Return the (x, y) coordinate for the center point of the cell that contains the specified text.  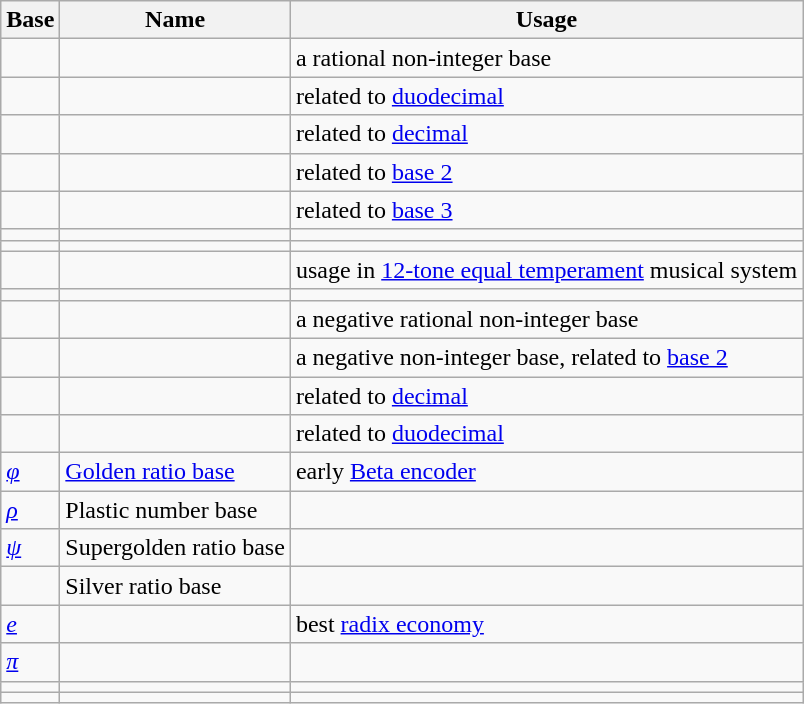
ψ (30, 548)
Supergolden ratio base (176, 548)
usage in 12-tone equal temperament musical system (546, 270)
e (30, 624)
π (30, 662)
best radix economy (546, 624)
Name (176, 20)
Silver ratio base (176, 586)
related to base 3 (546, 210)
related to base 2 (546, 172)
Base (30, 20)
φ (30, 472)
Plastic number base (176, 510)
ρ (30, 510)
Usage (546, 20)
Golden ratio base (176, 472)
a negative non-integer base, related to base 2 (546, 357)
a negative rational non-integer base (546, 319)
early Beta encoder (546, 472)
a rational non-integer base (546, 58)
